Output the (X, Y) coordinate of the center of the cell containing the given text.  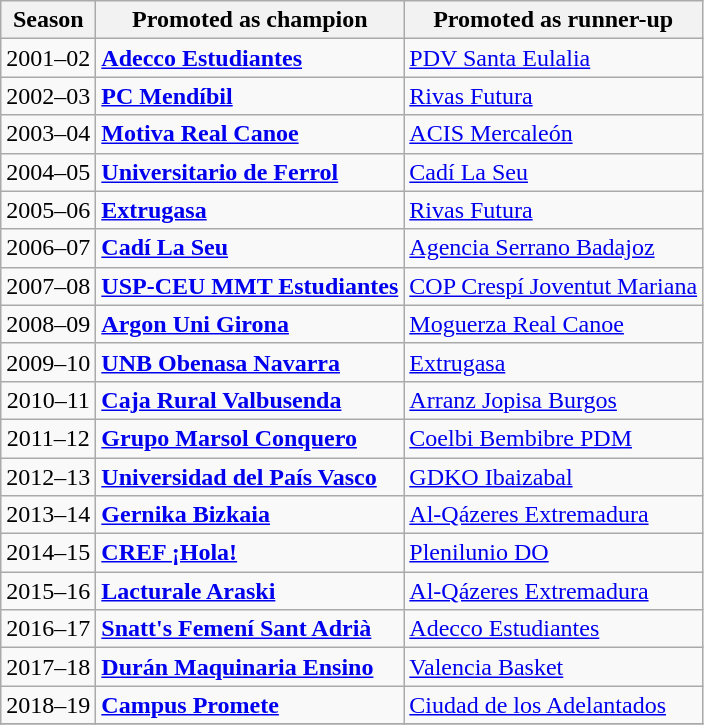
Campus Promete (250, 705)
UNB Obenasa Navarra (250, 362)
2002–03 (48, 96)
Durán Maquinaria Ensino (250, 667)
2018–19 (48, 705)
2017–18 (48, 667)
Promoted as champion (250, 20)
Motiva Real Canoe (250, 134)
2004–05 (48, 172)
Season (48, 20)
Agencia Serrano Badajoz (554, 248)
Moguerza Real Canoe (554, 324)
2012–13 (48, 477)
2003–04 (48, 134)
Argon Uni Girona (250, 324)
Promoted as runner-up (554, 20)
2011–12 (48, 438)
Coelbi Bembibre PDM (554, 438)
ACIS Mercaleón (554, 134)
2006–07 (48, 248)
2001–02 (48, 58)
CREF ¡Hola! (250, 553)
Caja Rural Valbusenda (250, 400)
Ciudad de los Adelantados (554, 705)
Gernika Bizkaia (250, 515)
PC Mendíbil (250, 96)
USP-CEU MMT Estudiantes (250, 286)
COP Crespí Joventut Mariana (554, 286)
Lacturale Araski (250, 591)
Arranz Jopisa Burgos (554, 400)
2009–10 (48, 362)
Valencia Basket (554, 667)
2016–17 (48, 629)
2015–16 (48, 591)
2010–11 (48, 400)
Universitario de Ferrol (250, 172)
2014–15 (48, 553)
Snatt's Femení Sant Adrià (250, 629)
2005–06 (48, 210)
2007–08 (48, 286)
Grupo Marsol Conquero (250, 438)
Universidad del País Vasco (250, 477)
2008–09 (48, 324)
Plenilunio DO (554, 553)
2013–14 (48, 515)
GDKO Ibaizabal (554, 477)
PDV Santa Eulalia (554, 58)
